Find where the given text appears and provide that cell's center as [x, y] coordinate. 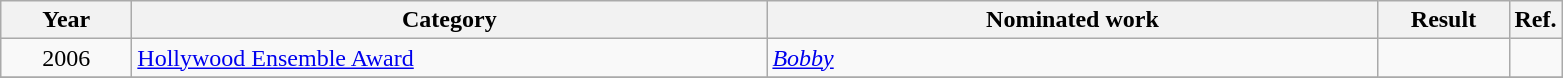
Category [450, 20]
Year [66, 20]
Nominated work [1072, 20]
Bobby [1072, 58]
2006 [66, 58]
Ref. [1536, 20]
Result [1444, 20]
Hollywood Ensemble Award [450, 58]
